Scan for the cell matching the given text and deliver its (X, Y) coordinate at center. 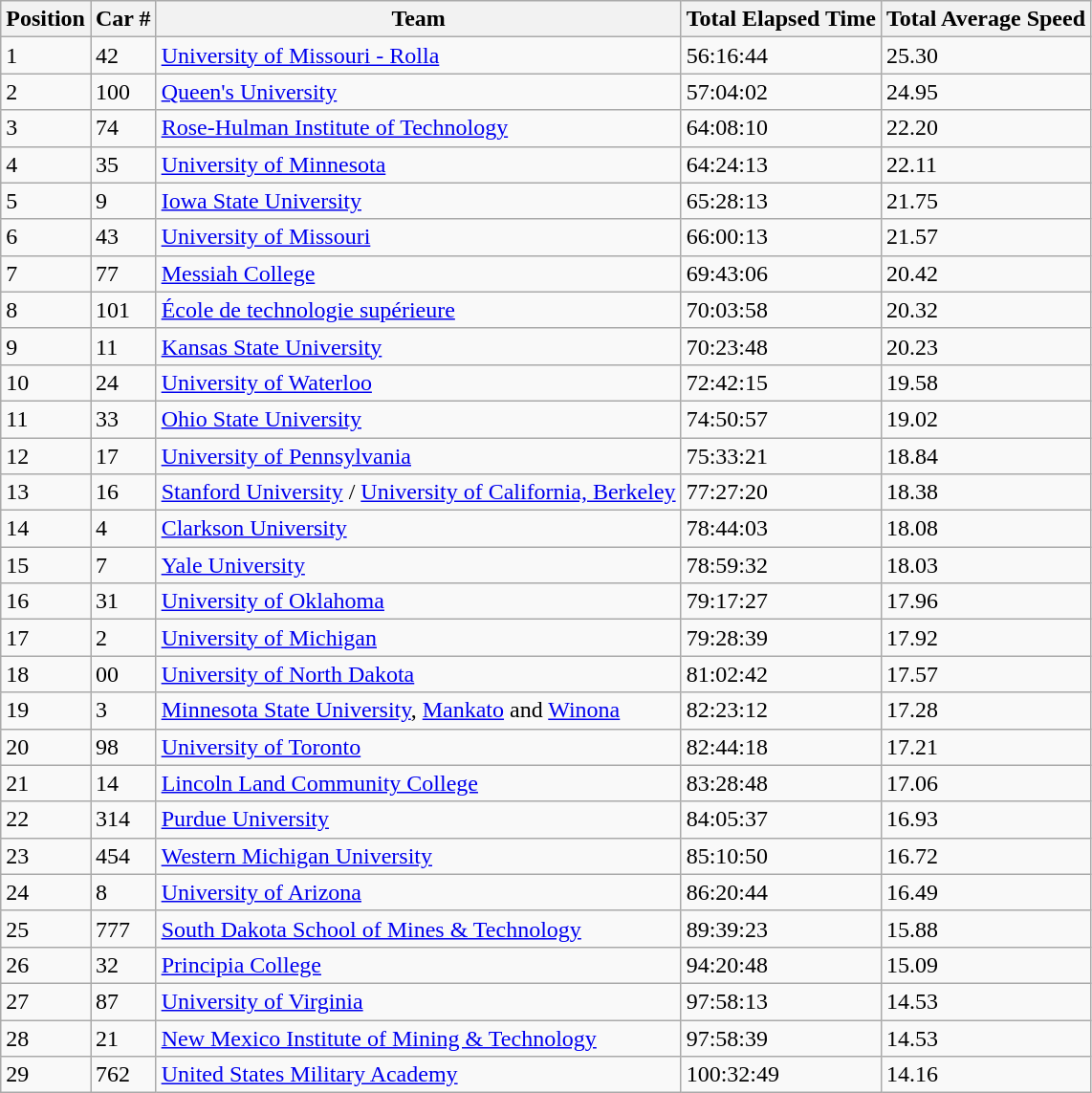
18.38 (985, 492)
15.09 (985, 965)
United States Military Academy (419, 1075)
20 (46, 747)
New Mexico Institute of Mining & Technology (419, 1038)
57:04:02 (780, 92)
Total Elapsed Time (780, 19)
15 (46, 565)
100:32:49 (780, 1075)
43 (122, 237)
Minnesota State University, Mankato and Winona (419, 710)
20.23 (985, 346)
56:16:44 (780, 55)
Western Michigan University (419, 856)
27 (46, 1001)
777 (122, 929)
64:08:10 (780, 128)
University of Toronto (419, 747)
Iowa State University (419, 201)
Principia College (419, 965)
10 (46, 383)
University of Arizona (419, 892)
University of Missouri - Rolla (419, 55)
University of Pennsylvania (419, 456)
101 (122, 310)
Messiah College (419, 273)
70:23:48 (780, 346)
18 (46, 674)
77:27:20 (780, 492)
42 (122, 55)
22.20 (985, 128)
23 (46, 856)
97:58:13 (780, 1001)
Clarkson University (419, 529)
100 (122, 92)
19.58 (985, 383)
19.02 (985, 419)
84:05:37 (780, 820)
35 (122, 164)
18.03 (985, 565)
28 (46, 1038)
16.93 (985, 820)
1 (46, 55)
82:23:12 (780, 710)
17.96 (985, 601)
29 (46, 1075)
72:42:15 (780, 383)
14.16 (985, 1075)
17.57 (985, 674)
Purdue University (419, 820)
75:33:21 (780, 456)
454 (122, 856)
17.92 (985, 638)
Team (419, 19)
25.30 (985, 55)
University of Missouri (419, 237)
22 (46, 820)
Position (46, 19)
University of North Dakota (419, 674)
Stanford University / University of California, Berkeley (419, 492)
18.84 (985, 456)
Kansas State University (419, 346)
94:20:48 (780, 965)
13 (46, 492)
6 (46, 237)
74 (122, 128)
21.75 (985, 201)
16.72 (985, 856)
83:28:48 (780, 783)
74:50:57 (780, 419)
69:43:06 (780, 273)
19 (46, 710)
Lincoln Land Community College (419, 783)
22.11 (985, 164)
00 (122, 674)
University of Michigan (419, 638)
86:20:44 (780, 892)
University of Waterloo (419, 383)
21.57 (985, 237)
20.32 (985, 310)
20.42 (985, 273)
École de technologie supérieure (419, 310)
77 (122, 273)
78:59:32 (780, 565)
Total Average Speed (985, 19)
24.95 (985, 92)
16.49 (985, 892)
32 (122, 965)
25 (46, 929)
87 (122, 1001)
Rose-Hulman Institute of Technology (419, 128)
85:10:50 (780, 856)
Ohio State University (419, 419)
79:17:27 (780, 601)
66:00:13 (780, 237)
University of Minnesota (419, 164)
79:28:39 (780, 638)
97:58:39 (780, 1038)
64:24:13 (780, 164)
314 (122, 820)
University of Virginia (419, 1001)
Car # (122, 19)
17.28 (985, 710)
26 (46, 965)
18.08 (985, 529)
15.88 (985, 929)
82:44:18 (780, 747)
Yale University (419, 565)
Queen's University (419, 92)
University of Oklahoma (419, 601)
South Dakota School of Mines & Technology (419, 929)
762 (122, 1075)
70:03:58 (780, 310)
5 (46, 201)
17.06 (985, 783)
81:02:42 (780, 674)
98 (122, 747)
78:44:03 (780, 529)
65:28:13 (780, 201)
31 (122, 601)
33 (122, 419)
12 (46, 456)
89:39:23 (780, 929)
17.21 (985, 747)
